From the cell containing the given text, extract its center point as (X, Y) coordinate. 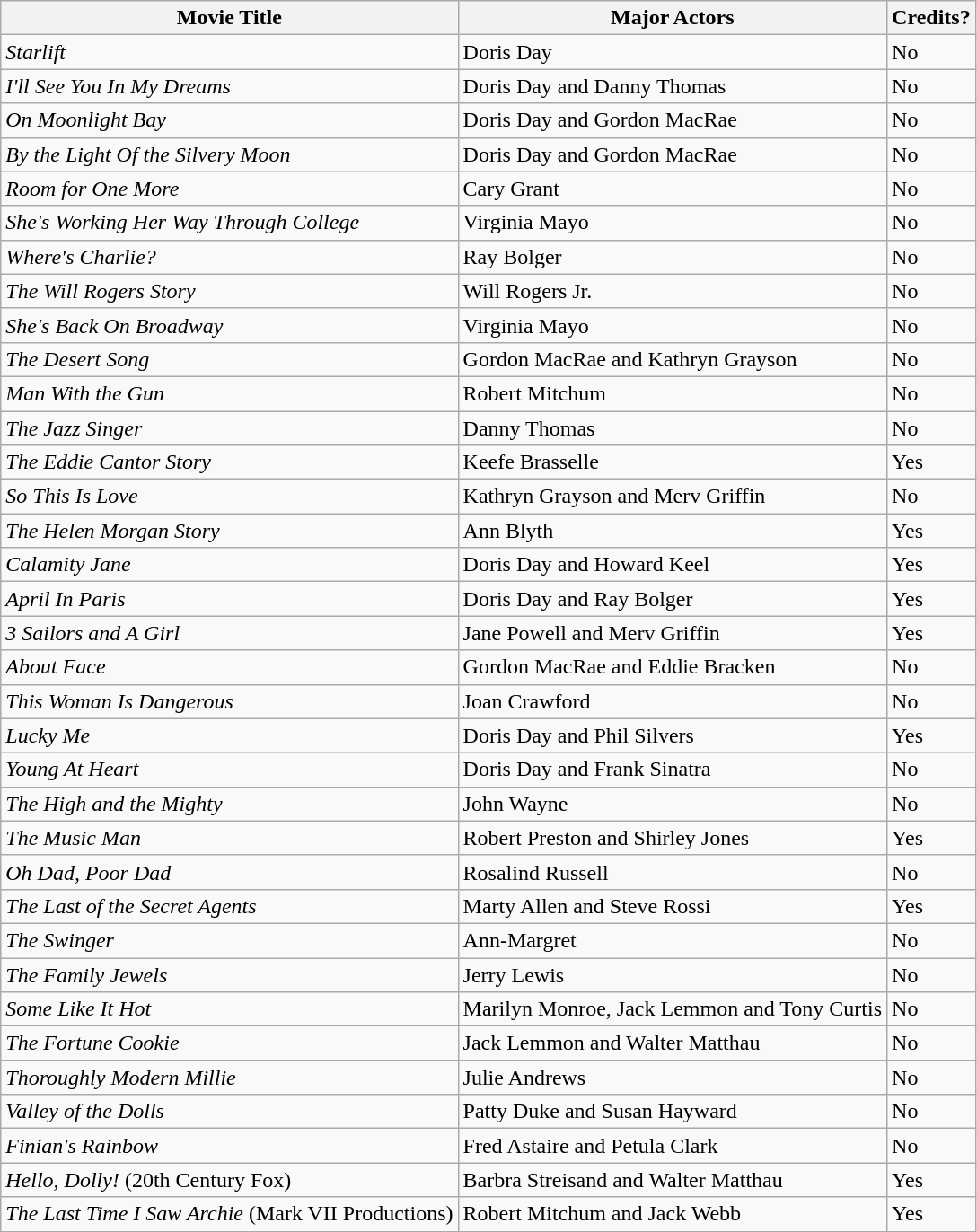
The Helen Morgan Story (230, 531)
Danny Thomas (673, 428)
Gordon MacRae and Eddie Bracken (673, 667)
Robert Preston and Shirley Jones (673, 838)
I'll See You In My Dreams (230, 86)
Finian's Rainbow (230, 1146)
Credits? (932, 18)
3 Sailors and A Girl (230, 633)
The Swinger (230, 940)
Some Like It Hot (230, 1009)
The Jazz Singer (230, 428)
The Family Jewels (230, 974)
The Eddie Cantor Story (230, 462)
The Last Time I Saw Archie (Mark VII Productions) (230, 1214)
The High and the Mighty (230, 804)
By the Light Of the Silvery Moon (230, 154)
Doris Day and Danny Thomas (673, 86)
She's Working Her Way Through College (230, 223)
Major Actors (673, 18)
The Last of the Secret Agents (230, 906)
Hello, Dolly! (20th Century Fox) (230, 1180)
Kathryn Grayson and Merv Griffin (673, 497)
Man With the Gun (230, 393)
Oh Dad, Poor Dad (230, 872)
Barbra Streisand and Walter Matthau (673, 1180)
Rosalind Russell (673, 872)
John Wayne (673, 804)
She's Back On Broadway (230, 325)
Room for One More (230, 189)
Robert Mitchum and Jack Webb (673, 1214)
So This Is Love (230, 497)
About Face (230, 667)
The Desert Song (230, 359)
Ray Bolger (673, 257)
Julie Andrews (673, 1078)
Gordon MacRae and Kathryn Grayson (673, 359)
The Music Man (230, 838)
The Fortune Cookie (230, 1043)
Calamity Jane (230, 565)
Doris Day and Phil Silvers (673, 735)
Jane Powell and Merv Griffin (673, 633)
Joan Crawford (673, 701)
Doris Day and Ray Bolger (673, 599)
Ann-Margret (673, 940)
Young At Heart (230, 770)
Ann Blyth (673, 531)
This Woman Is Dangerous (230, 701)
Jerry Lewis (673, 974)
Keefe Brasselle (673, 462)
Starlift (230, 52)
Where's Charlie? (230, 257)
The Will Rogers Story (230, 291)
Doris Day (673, 52)
Doris Day and Frank Sinatra (673, 770)
Fred Astaire and Petula Clark (673, 1146)
Jack Lemmon and Walter Matthau (673, 1043)
Will Rogers Jr. (673, 291)
Patty Duke and Susan Hayward (673, 1112)
On Moonlight Bay (230, 120)
Thoroughly Modern Millie (230, 1078)
Doris Day and Howard Keel (673, 565)
Valley of the Dolls (230, 1112)
Marty Allen and Steve Rossi (673, 906)
Marilyn Monroe, Jack Lemmon and Tony Curtis (673, 1009)
Lucky Me (230, 735)
Robert Mitchum (673, 393)
Movie Title (230, 18)
Cary Grant (673, 189)
April In Paris (230, 599)
